Output the [x, y] coordinate of the center of the cell containing the given text.  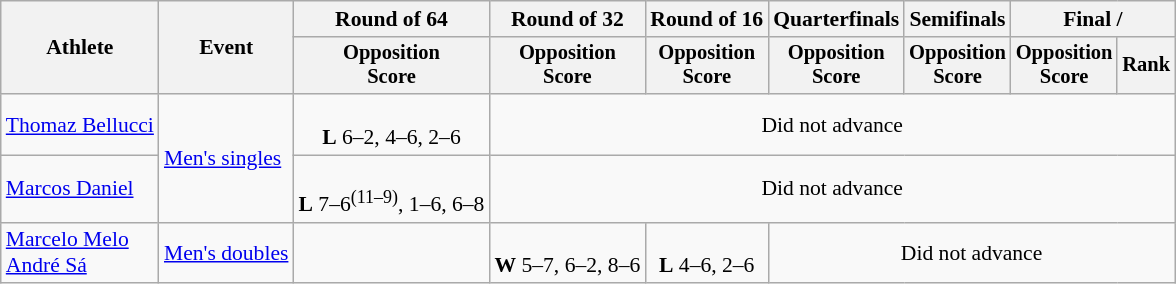
Athlete [80, 48]
Final / [1093, 19]
Event [226, 48]
L 7–6(11–9), 1–6, 6–8 [391, 190]
L 6–2, 4–6, 2–6 [391, 124]
W 5–7, 6–2, 8–6 [567, 252]
Men's singles [226, 158]
Round of 16 [706, 19]
Rank [1146, 66]
Thomaz Bellucci [80, 124]
L 4–6, 2–6 [706, 252]
Marcelo MeloAndré Sá [80, 252]
Semifinals [958, 19]
Quarterfinals [836, 19]
Men's doubles [226, 252]
Round of 64 [391, 19]
Marcos Daniel [80, 190]
Round of 32 [567, 19]
